Search for the cell housing the specified text and yield its (X, Y) center coordinate. 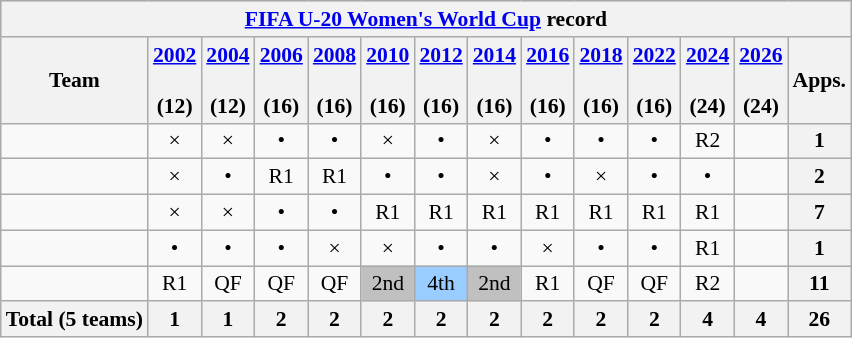
2008(16) (334, 80)
26 (820, 320)
2004(12) (228, 80)
FIFA U-20 Women's World Cup record (426, 19)
Apps. (820, 80)
2014(16) (494, 80)
Total (5 teams) (74, 320)
2012(16) (440, 80)
2006(16) (282, 80)
Team (74, 80)
2010(16) (388, 80)
2002(12) (174, 80)
2026(24) (760, 80)
2016(16) (548, 80)
2018(16) (600, 80)
7 (820, 213)
4th (440, 284)
2024(24) (708, 80)
11 (820, 284)
2022(16) (654, 80)
